Output the (X, Y) coordinate of the center of the cell containing the given text.  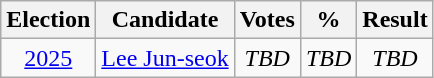
% (328, 20)
Election (48, 20)
2025 (48, 58)
Votes (267, 20)
Lee Jun-seok (165, 58)
Result (395, 20)
Candidate (165, 20)
